Return [x, y] of the center of cell containing provided text 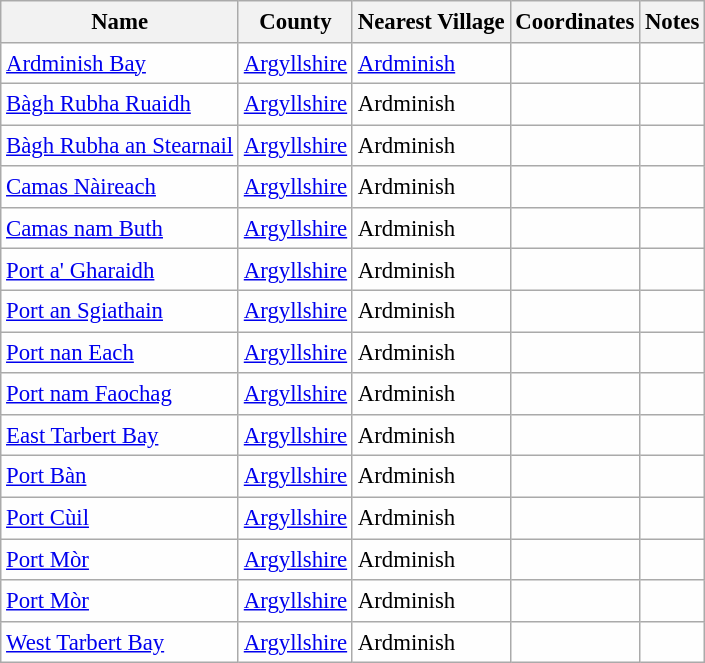
Coordinates [575, 22]
East Tarbert Bay [120, 436]
Bàgh Rubha an Stearnail [120, 146]
County [295, 22]
Port an Sgiathain [120, 312]
West Tarbert Bay [120, 642]
Port Bàn [120, 476]
Port a' Gharaidh [120, 270]
Notes [672, 22]
Ardminish Bay [120, 62]
Camas Nàireach [120, 186]
Name [120, 22]
Port nan Each [120, 352]
Bàgh Rubha Ruaidh [120, 104]
Nearest Village [431, 22]
Port Cùil [120, 518]
Port nam Faochag [120, 394]
Camas nam Buth [120, 228]
